Locate the cell with the specified text and output its (x, y) center coordinate. 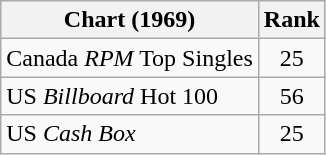
Canada RPM Top Singles (130, 58)
56 (292, 96)
US Cash Box (130, 134)
Chart (1969) (130, 20)
Rank (292, 20)
US Billboard Hot 100 (130, 96)
